Scan for the cell matching the given text and deliver its [x, y] coordinate at center. 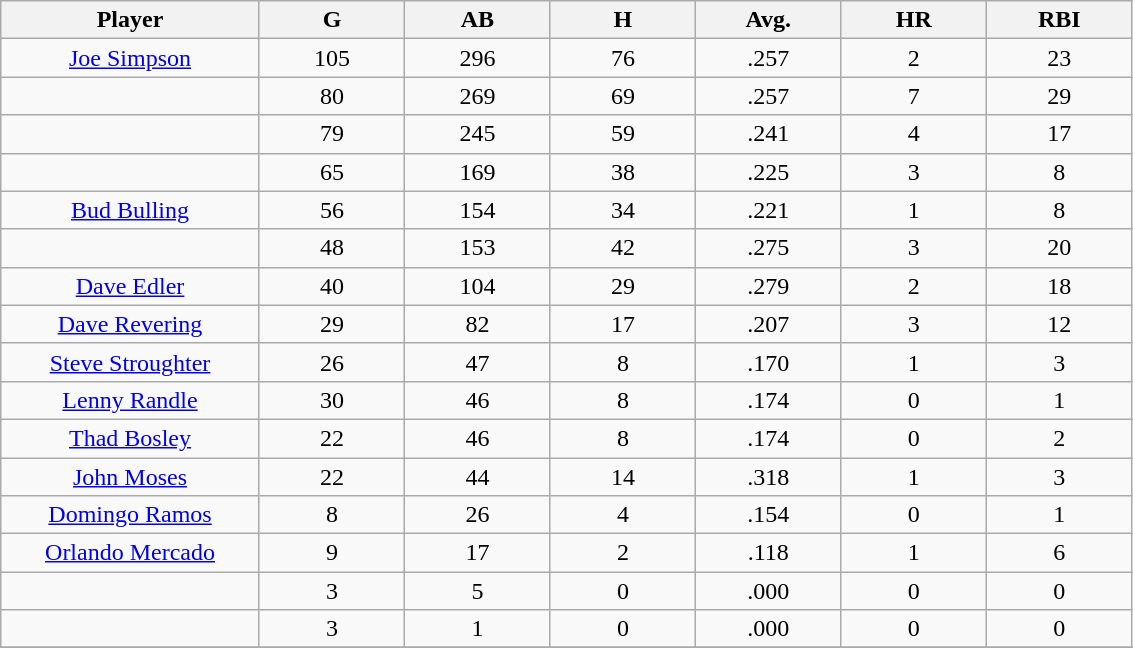
269 [478, 96]
82 [478, 324]
48 [332, 248]
Dave Edler [130, 286]
.118 [768, 553]
.221 [768, 210]
.318 [768, 477]
20 [1059, 248]
6 [1059, 553]
38 [622, 172]
30 [332, 400]
.279 [768, 286]
.225 [768, 172]
Avg. [768, 20]
40 [332, 286]
.241 [768, 134]
Domingo Ramos [130, 515]
296 [478, 58]
76 [622, 58]
H [622, 20]
12 [1059, 324]
69 [622, 96]
23 [1059, 58]
18 [1059, 286]
Thad Bosley [130, 438]
80 [332, 96]
245 [478, 134]
105 [332, 58]
Dave Revering [130, 324]
Orlando Mercado [130, 553]
14 [622, 477]
.207 [768, 324]
169 [478, 172]
34 [622, 210]
42 [622, 248]
AB [478, 20]
47 [478, 362]
Joe Simpson [130, 58]
.170 [768, 362]
HR [914, 20]
59 [622, 134]
Lenny Randle [130, 400]
44 [478, 477]
65 [332, 172]
7 [914, 96]
.154 [768, 515]
56 [332, 210]
Steve Stroughter [130, 362]
9 [332, 553]
153 [478, 248]
79 [332, 134]
Player [130, 20]
104 [478, 286]
5 [478, 591]
RBI [1059, 20]
.275 [768, 248]
Bud Bulling [130, 210]
G [332, 20]
John Moses [130, 477]
154 [478, 210]
